Identify which cell holds the provided text, then report its [X, Y] central coordinate. 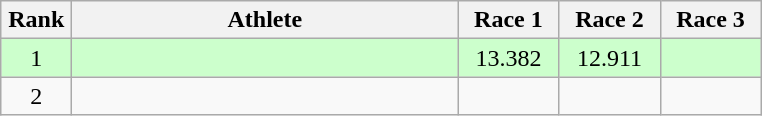
Rank [36, 20]
Race 2 [610, 20]
Athlete [265, 20]
Race 3 [710, 20]
Race 1 [508, 20]
12.911 [610, 58]
1 [36, 58]
13.382 [508, 58]
2 [36, 96]
